Return (x, y) of the center of cell containing provided text 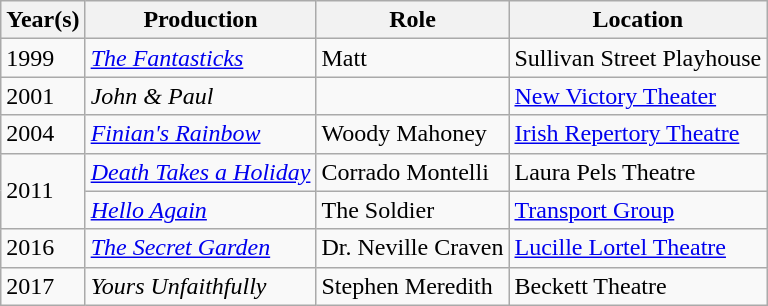
Laura Pels Theatre (638, 172)
Stephen Meredith (412, 286)
2017 (43, 286)
Lucille Lortel Theatre (638, 248)
2004 (43, 134)
Beckett Theatre (638, 286)
Yours Unfaithfully (200, 286)
1999 (43, 58)
John & Paul (200, 96)
Death Takes a Holiday (200, 172)
Location (638, 20)
Production (200, 20)
Transport Group (638, 210)
Hello Again (200, 210)
2016 (43, 248)
2011 (43, 191)
The Soldier (412, 210)
Woody Mahoney (412, 134)
Role (412, 20)
2001 (43, 96)
The Secret Garden (200, 248)
Corrado Montelli (412, 172)
Finian's Rainbow (200, 134)
Irish Repertory Theatre (638, 134)
The Fantasticks (200, 58)
Dr. Neville Craven (412, 248)
New Victory Theater (638, 96)
Sullivan Street Playhouse (638, 58)
Year(s) (43, 20)
Matt (412, 58)
